Identify which cell holds the provided text, then report its [X, Y] central coordinate. 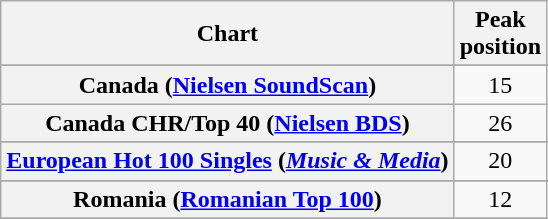
European Hot 100 Singles (Music & Media) [228, 161]
20 [500, 161]
Chart [228, 34]
Canada CHR/Top 40 (Nielsen BDS) [228, 123]
26 [500, 123]
Peakposition [500, 34]
Canada (Nielsen SoundScan) [228, 85]
Romania (Romanian Top 100) [228, 199]
15 [500, 85]
12 [500, 199]
